Extract the [x, y] coordinate from the center of the cell holding the provided text.  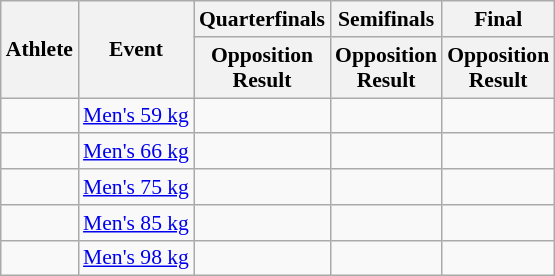
Athlete [40, 50]
Men's 85 kg [136, 223]
Men's 75 kg [136, 187]
Semifinals [386, 19]
Event [136, 50]
Men's 59 kg [136, 116]
Final [498, 19]
Men's 98 kg [136, 258]
Quarterfinals [262, 19]
Men's 66 kg [136, 152]
